Capture the cell that displays the provided text and extract its (x, y) central coordinate. 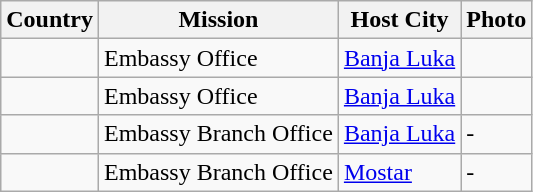
Country (50, 20)
Mostar (399, 172)
Photo (496, 20)
Mission (218, 20)
Host City (399, 20)
